Determine the (X, Y) coordinate at the center of the cell enclosing the given text.  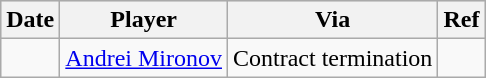
Ref (462, 20)
Via (333, 20)
Player (144, 20)
Date (30, 20)
Contract termination (333, 58)
Andrei Mironov (144, 58)
